Identify which cell holds the provided text, then report its (x, y) central coordinate. 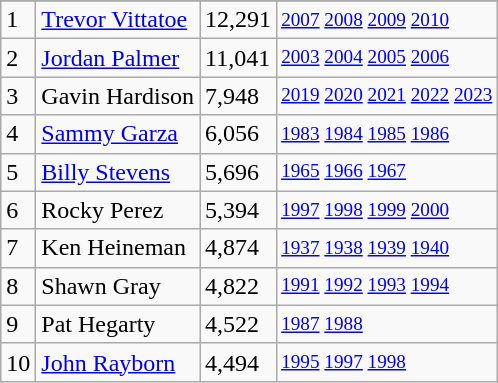
5 (18, 172)
Sammy Garza (118, 134)
6,056 (238, 134)
2003 2004 2005 2006 (387, 58)
Jordan Palmer (118, 58)
10 (18, 362)
4,874 (238, 248)
7,948 (238, 96)
Billy Stevens (118, 172)
Ken Heineman (118, 248)
2 (18, 58)
4,494 (238, 362)
2019 2020 2021 2022 2023 (387, 96)
1965 1966 1967 (387, 172)
2007 2008 2009 2010 (387, 20)
1 (18, 20)
6 (18, 210)
7 (18, 248)
1997 1998 1999 2000 (387, 210)
5,696 (238, 172)
1987 1988 (387, 324)
Rocky Perez (118, 210)
Gavin Hardison (118, 96)
3 (18, 96)
1937 1938 1939 1940 (387, 248)
Shawn Gray (118, 286)
Pat Hegarty (118, 324)
1995 1997 1998 (387, 362)
1991 1992 1993 1994 (387, 286)
John Rayborn (118, 362)
11,041 (238, 58)
9 (18, 324)
1983 1984 1985 1986 (387, 134)
4,522 (238, 324)
4 (18, 134)
Trevor Vittatoe (118, 20)
4,822 (238, 286)
12,291 (238, 20)
5,394 (238, 210)
8 (18, 286)
